Pinpoint the cell where the given text exists, returning its (x, y) midpoint coordinate. 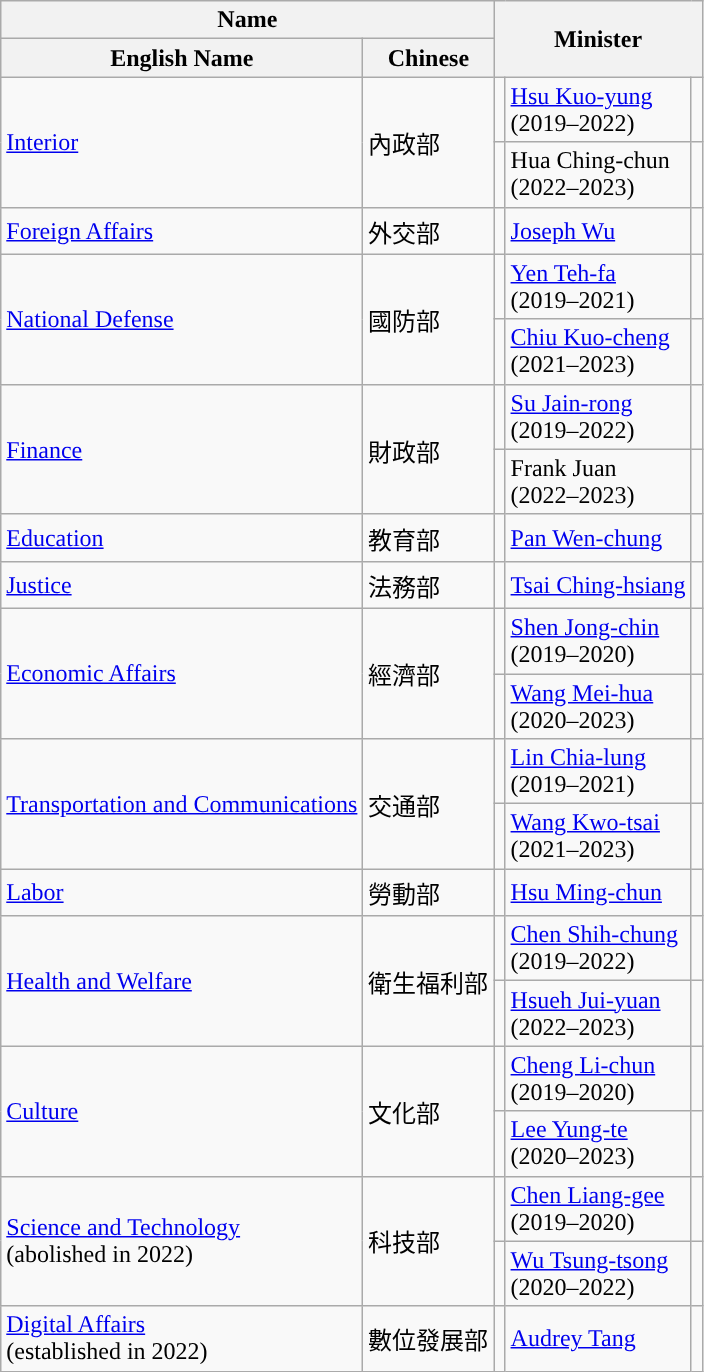
Finance (182, 449)
Yen Teh-fa (2019–2021) (598, 286)
數位發展部 (428, 1338)
交通部 (428, 804)
Hsueh Jui-yuan(2022–2023) (598, 1014)
Cheng Li-chun(2019–2020) (598, 1078)
Chen Liang-gee(2019–2020) (598, 1208)
外交部 (428, 230)
Economic Affairs (182, 673)
Interior (182, 142)
Chen Shih-chung(2019–2022) (598, 948)
Wu Tsung-tsong(2020–2022) (598, 1274)
內政部 (428, 142)
衛生福利部 (428, 981)
Minister (598, 39)
國防部 (428, 319)
Transportation and Communications (182, 804)
National Defense (182, 319)
Health and Welfare (182, 981)
Foreign Affairs (182, 230)
Justice (182, 584)
Joseph Wu (598, 230)
Hsu Ming-chun (598, 892)
English Name (182, 58)
Education (182, 538)
Culture (182, 1111)
Frank Juan (2022–2023) (598, 482)
Lee Yung-te(2020–2023) (598, 1144)
Lin Chia-lung (2019–2021) (598, 772)
Chinese (428, 58)
Labor (182, 892)
科技部 (428, 1241)
Hsu Kuo-yung (2019–2022) (598, 110)
教育部 (428, 538)
Name (248, 20)
Wang Mei-hua(2020–2023) (598, 706)
Su Jain-rong (2019–2022) (598, 416)
Audrey Tang (598, 1338)
財政部 (428, 449)
經濟部 (428, 673)
Shen Jong-chin(2019–2020) (598, 640)
Chiu Kuo-cheng (2021–2023) (598, 352)
Wang Kwo-tsai(2021–2023) (598, 836)
勞動部 (428, 892)
Pan Wen-chung (598, 538)
Digital Affairs (established in 2022) (182, 1338)
文化部 (428, 1111)
Tsai Ching-hsiang (598, 584)
Hua Ching-chun (2022–2023) (598, 174)
法務部 (428, 584)
Science and Technology (abolished in 2022) (182, 1241)
